Scan for the cell matching the given text and deliver its (X, Y) coordinate at center. 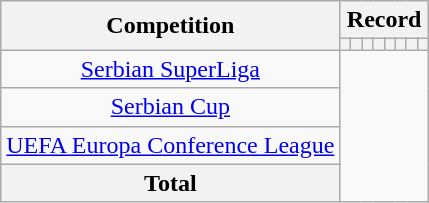
Total (170, 183)
UEFA Europa Conference League (170, 145)
Serbian SuperLiga (170, 69)
Serbian Cup (170, 107)
Competition (170, 26)
Record (384, 20)
